Locate the cell with the specified text and output its (x, y) center coordinate. 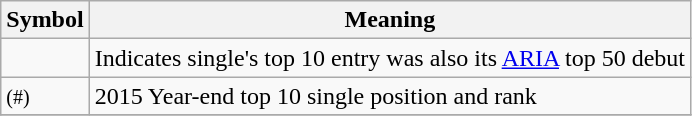
Symbol (45, 20)
2015 Year-end top 10 single position and rank (390, 96)
(#) (45, 96)
Indicates single's top 10 entry was also its ARIA top 50 debut (390, 58)
Meaning (390, 20)
